Search for the cell housing the specified text and yield its [X, Y] center coordinate. 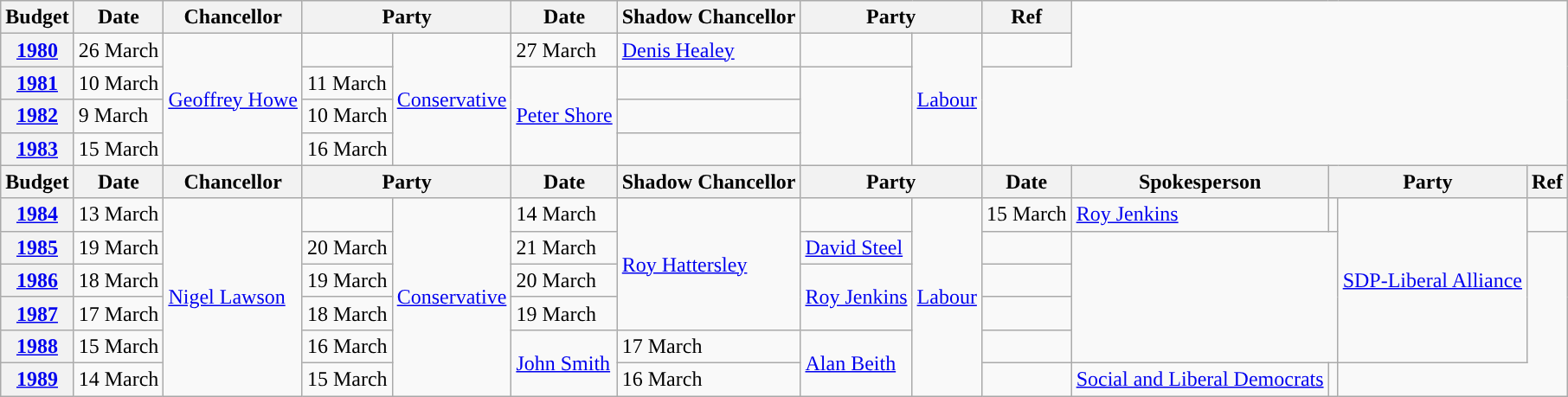
13 March [119, 215]
Spokesperson [1199, 182]
1981 [37, 83]
1986 [37, 280]
1988 [37, 346]
1987 [37, 313]
Roy Hattersley [709, 264]
21 March [564, 247]
Peter Shore [564, 116]
26 March [119, 50]
1983 [37, 149]
27 March [564, 50]
1985 [37, 247]
Denis Healey [709, 50]
SDP-Liberal Alliance [1432, 280]
John Smith [564, 362]
9 March [119, 116]
1989 [37, 379]
David Steel [857, 247]
Alan Beith [857, 362]
1982 [37, 116]
1980 [37, 50]
Geoffrey Howe [234, 99]
Nigel Lawson [234, 297]
11 March [347, 83]
Social and Liberal Democrats [1199, 379]
1984 [37, 215]
